Return the [X, Y] coordinate for the center point of the cell that contains the specified text.  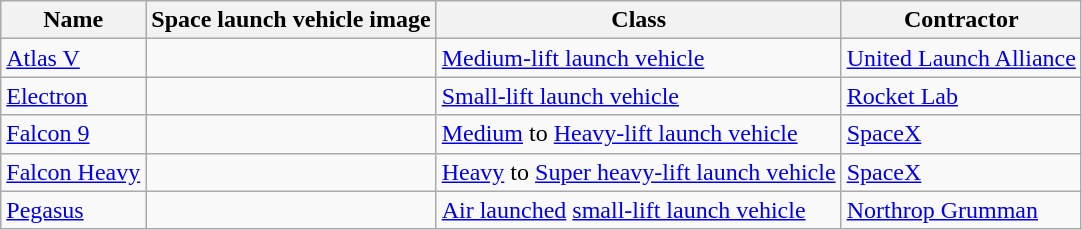
United Launch Alliance [961, 58]
Name [74, 20]
Air launched small-lift launch vehicle [638, 210]
Class [638, 20]
Space launch vehicle image [291, 20]
Medium to Heavy-lift launch vehicle [638, 134]
Falcon Heavy [74, 172]
Electron [74, 96]
Contractor [961, 20]
Rocket Lab [961, 96]
Medium-lift launch vehicle [638, 58]
Falcon 9 [74, 134]
Heavy to Super heavy-lift launch vehicle [638, 172]
Small-lift launch vehicle [638, 96]
Northrop Grumman [961, 210]
Pegasus [74, 210]
Atlas V [74, 58]
